Determine the [X, Y] coordinate at the center of the cell enclosing the given text.  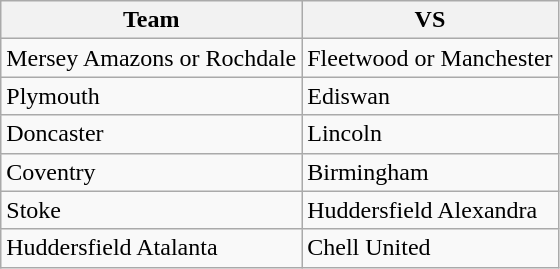
Lincoln [430, 134]
Plymouth [152, 96]
Doncaster [152, 134]
Coventry [152, 172]
Stoke [152, 210]
Team [152, 20]
Chell United [430, 248]
Birmingham [430, 172]
Fleetwood or Manchester [430, 58]
Huddersfield Atalanta [152, 248]
VS [430, 20]
Huddersfield Alexandra [430, 210]
Mersey Amazons or Rochdale [152, 58]
Ediswan [430, 96]
